From the cell containing the given text, extract its center point as [X, Y] coordinate. 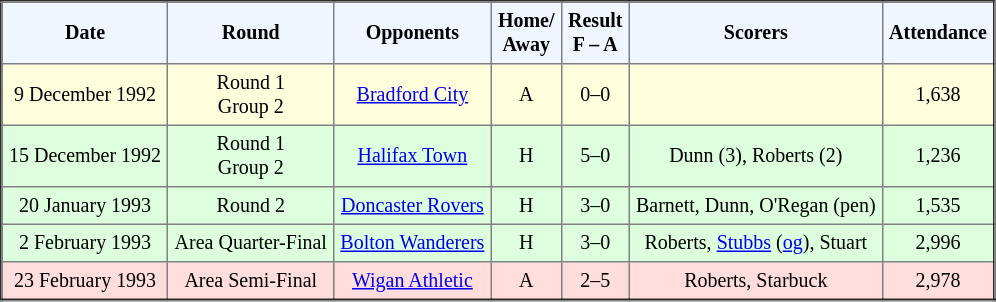
Home/Away [526, 33]
1,535 [938, 206]
Round [251, 33]
Area Quarter-Final [251, 243]
Doncaster Rovers [413, 206]
Wigan Athletic [413, 281]
Bradford City [413, 95]
Barnett, Dunn, O'Regan (pen) [756, 206]
Opponents [413, 33]
2 February 1993 [85, 243]
Scorers [756, 33]
Date [85, 33]
2,978 [938, 281]
Roberts, Stubbs (og), Stuart [756, 243]
20 January 1993 [85, 206]
Halifax Town [413, 156]
Round 2 [251, 206]
15 December 1992 [85, 156]
9 December 1992 [85, 95]
ResultF – A [595, 33]
0–0 [595, 95]
1,236 [938, 156]
Roberts, Starbuck [756, 281]
23 February 1993 [85, 281]
1,638 [938, 95]
2–5 [595, 281]
2,996 [938, 243]
Area Semi-Final [251, 281]
Bolton Wanderers [413, 243]
Attendance [938, 33]
5–0 [595, 156]
Dunn (3), Roberts (2) [756, 156]
